Pinpoint the cell where the given text exists, returning its (X, Y) midpoint coordinate. 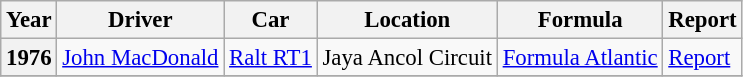
Formula (580, 20)
Jaya Ancol Circuit (407, 58)
Location (407, 20)
Year (29, 20)
Driver (140, 20)
Ralt RT1 (270, 58)
Formula Atlantic (580, 58)
1976 (29, 58)
Car (270, 20)
John MacDonald (140, 58)
